For the text-containing cell, return its midpoint in (x, y) coordinate format. 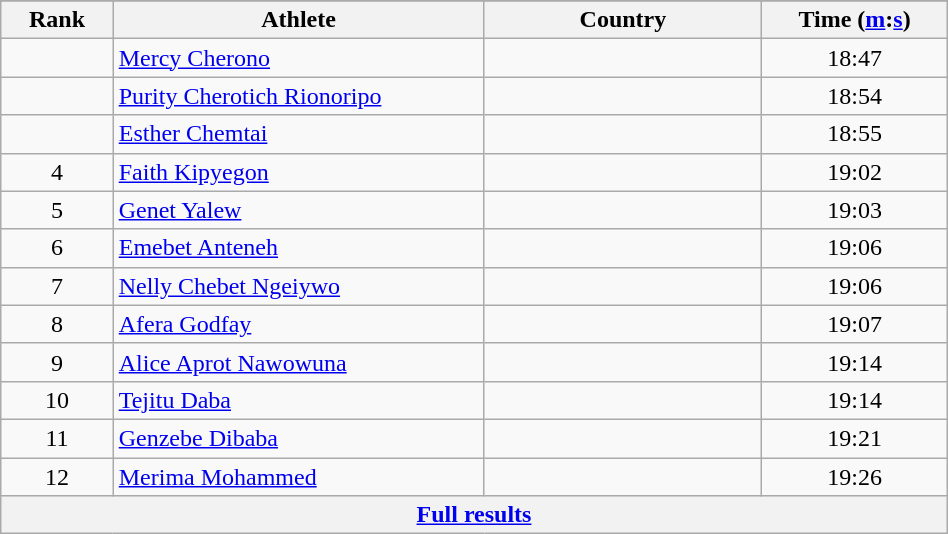
8 (57, 324)
6 (57, 248)
Alice Aprot Nawowuna (298, 362)
Mercy Cherono (298, 58)
Purity Cherotich Rionoripo (298, 96)
Afera Godfay (298, 324)
Country (623, 20)
5 (57, 210)
18:55 (854, 134)
Emebet Anteneh (298, 248)
11 (57, 438)
12 (57, 477)
Nelly Chebet Ngeiywo (298, 286)
Genzebe Dibaba (298, 438)
19:21 (854, 438)
Esther Chemtai (298, 134)
Rank (57, 20)
Full results (474, 515)
18:47 (854, 58)
19:02 (854, 172)
7 (57, 286)
18:54 (854, 96)
19:07 (854, 324)
Genet Yalew (298, 210)
Time (m:s) (854, 20)
9 (57, 362)
10 (57, 400)
19:03 (854, 210)
Merima Mohammed (298, 477)
Faith Kipyegon (298, 172)
4 (57, 172)
Athlete (298, 20)
Tejitu Daba (298, 400)
19:26 (854, 477)
